From the cell containing the given text, extract its center point as [x, y] coordinate. 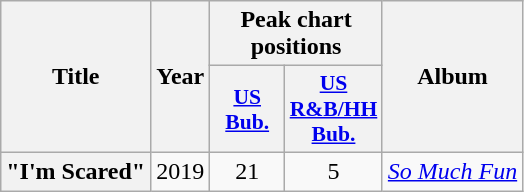
21 [248, 171]
Year [180, 77]
Album [452, 77]
2019 [180, 171]
USR&B/HHBub. [334, 110]
Title [76, 77]
"I'm Scared" [76, 171]
Peak chart positions [296, 34]
USBub. [248, 110]
So Much Fun [452, 171]
5 [334, 171]
